Identify which cell holds the provided text, then report its [x, y] central coordinate. 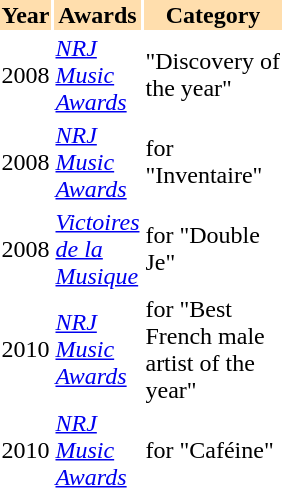
Victoires de la Musique [98, 249]
Awards [98, 15]
Category [213, 15]
"Discovery of the year" [213, 75]
2010 [26, 350]
Year [26, 15]
for "Best French male artist of the year" [213, 350]
for "Inventaire" [213, 162]
for "Double Je" [213, 249]
